Detect which cell encompasses the target text, then output its [X, Y] center coordinate. 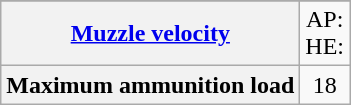
Maximum ammunition load [150, 85]
18 [325, 85]
Muzzle velocity [150, 34]
AP: HE: [325, 34]
